Pinpoint the cell where the given text exists, returning its [x, y] midpoint coordinate. 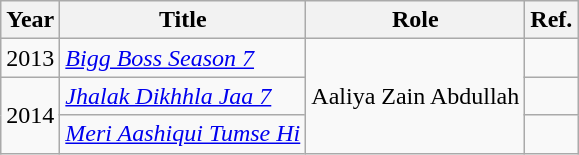
Meri Aashiqui Tumse Hi [183, 134]
Jhalak Dikhhla Jaa 7 [183, 96]
Ref. [552, 20]
2014 [30, 115]
2013 [30, 58]
Aaliya Zain Abdullah [416, 96]
Title [183, 20]
Role [416, 20]
Bigg Boss Season 7 [183, 58]
Year [30, 20]
